Find where the given text appears and provide that cell's center as [x, y] coordinate. 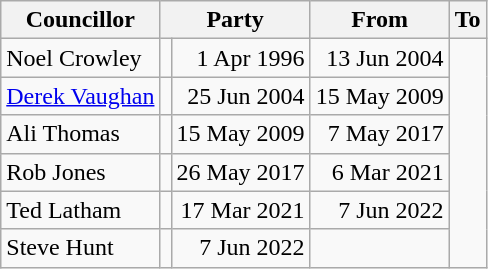
Party [235, 20]
7 May 2017 [380, 134]
Rob Jones [80, 172]
To [468, 20]
Councillor [80, 20]
Ted Latham [80, 210]
From [380, 20]
25 Jun 2004 [240, 96]
17 Mar 2021 [240, 210]
Derek Vaughan [80, 96]
Ali Thomas [80, 134]
13 Jun 2004 [380, 58]
Steve Hunt [80, 248]
1 Apr 1996 [240, 58]
6 Mar 2021 [380, 172]
Noel Crowley [80, 58]
26 May 2017 [240, 172]
